From the cell containing the given text, extract its center point as [x, y] coordinate. 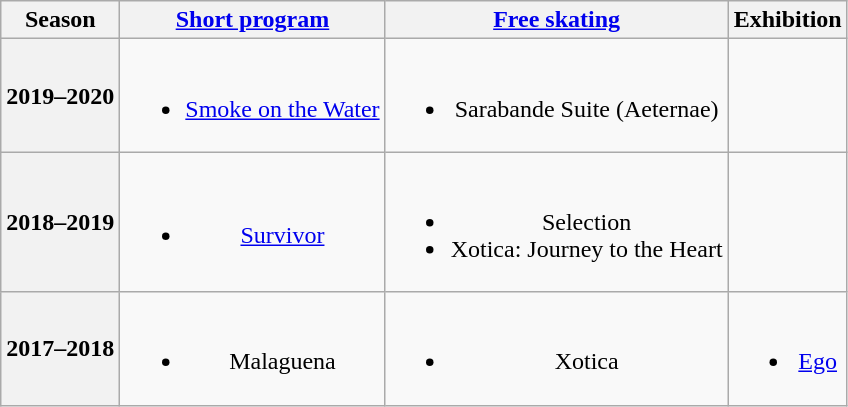
Ego [788, 348]
Smoke on the Water [252, 96]
2019–2020 [60, 96]
Season [60, 20]
2018–2019 [60, 222]
Malaguena [252, 348]
2017–2018 [60, 348]
Survivor [252, 222]
Exhibition [788, 20]
Xotica [556, 348]
Selection Xotica: Journey to the Heart [556, 222]
Sarabande Suite (Aeternae) [556, 96]
Free skating [556, 20]
Short program [252, 20]
